From the cell containing the given text, extract its center point as [x, y] coordinate. 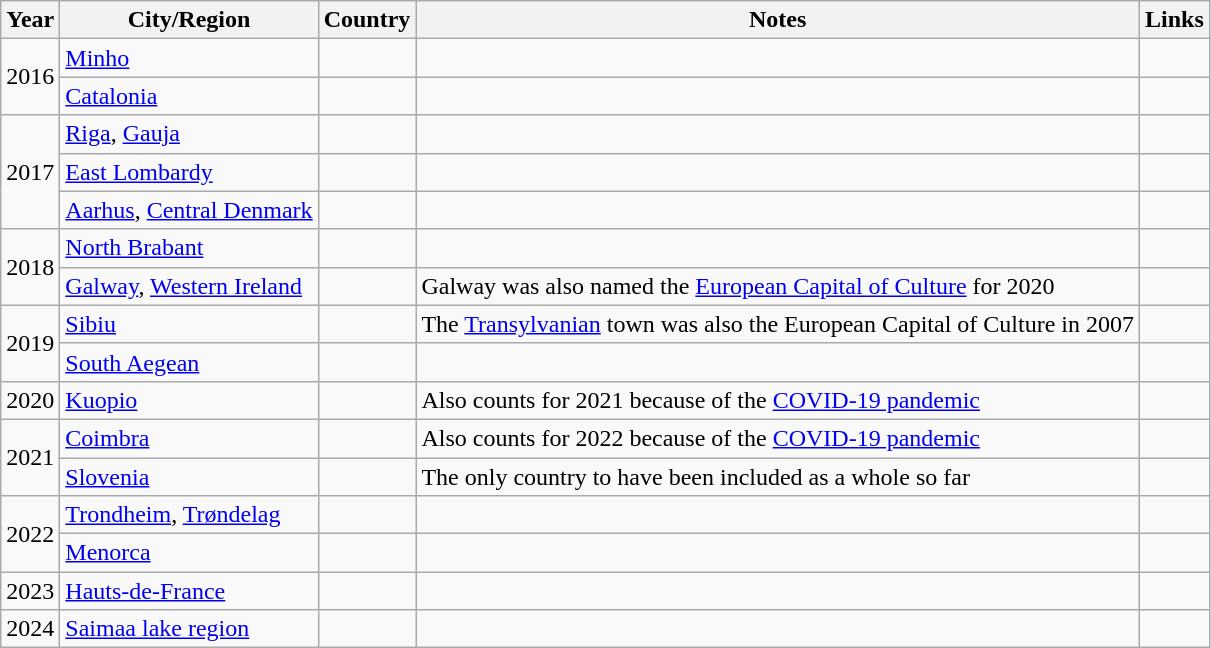
Aarhus, Central Denmark [189, 210]
Kuopio [189, 400]
Hauts-de-France [189, 591]
2017 [30, 172]
Coimbra [189, 438]
Country [367, 20]
2023 [30, 591]
2019 [30, 343]
2018 [30, 267]
2022 [30, 534]
Also counts for 2021 because of the COVID-19 pandemic [778, 400]
Trondheim, Trøndelag [189, 515]
Notes [778, 20]
Sibiu [189, 324]
2024 [30, 629]
South Aegean [189, 362]
Saimaa lake region [189, 629]
2020 [30, 400]
The Transylvanian town was also the European Capital of Culture in 2007 [778, 324]
Minho [189, 58]
East Lombardy [189, 172]
Year [30, 20]
Galway was also named the European Capital of Culture for 2020 [778, 286]
Slovenia [189, 477]
2021 [30, 457]
The only country to have been included as a whole so far [778, 477]
City/Region [189, 20]
Links [1175, 20]
Also counts for 2022 because of the COVID-19 pandemic [778, 438]
Menorca [189, 553]
North Brabant [189, 248]
Galway, Western Ireland [189, 286]
Riga, Gauja [189, 134]
Catalonia [189, 96]
2016 [30, 77]
